Scan for the cell matching the given text and deliver its [x, y] coordinate at center. 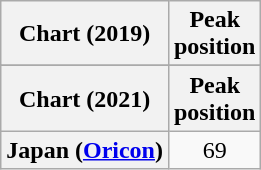
69 [214, 150]
Japan (Oricon) [85, 150]
Chart (2019) [85, 34]
Chart (2021) [85, 98]
